Return the [x, y] coordinate for the center point of the cell that contains the specified text.  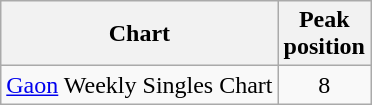
Chart [140, 34]
Gaon Weekly Singles Chart [140, 85]
Peak position [324, 34]
8 [324, 85]
